Detect which cell encompasses the target text, then output its (X, Y) center coordinate. 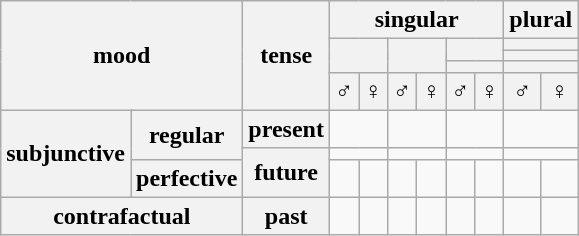
present (286, 129)
singular (416, 20)
perfective (186, 178)
mood (122, 56)
contrafactual (122, 216)
subjunctive (66, 154)
past (286, 216)
regular (186, 134)
tense (286, 56)
future (286, 172)
plural (541, 20)
